Find where the given text appears and provide that cell's center as [X, Y] coordinate. 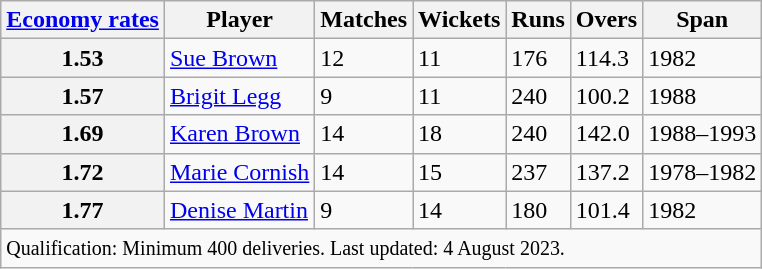
1.57 [83, 96]
Karen Brown [239, 134]
Brigit Legg [239, 96]
Marie Cornish [239, 172]
Wickets [460, 20]
1.69 [83, 134]
15 [460, 172]
176 [538, 58]
1988–1993 [702, 134]
Span [702, 20]
Economy rates [83, 20]
114.3 [606, 58]
18 [460, 134]
1978–1982 [702, 172]
1.77 [83, 210]
180 [538, 210]
Sue Brown [239, 58]
12 [364, 58]
237 [538, 172]
Matches [364, 20]
Qualification: Minimum 400 deliveries. Last updated: 4 August 2023. [382, 248]
Runs [538, 20]
Denise Martin [239, 210]
1.72 [83, 172]
137.2 [606, 172]
100.2 [606, 96]
Player [239, 20]
101.4 [606, 210]
1988 [702, 96]
142.0 [606, 134]
1.53 [83, 58]
Overs [606, 20]
